Locate the cell with the specified text and output its (x, y) center coordinate. 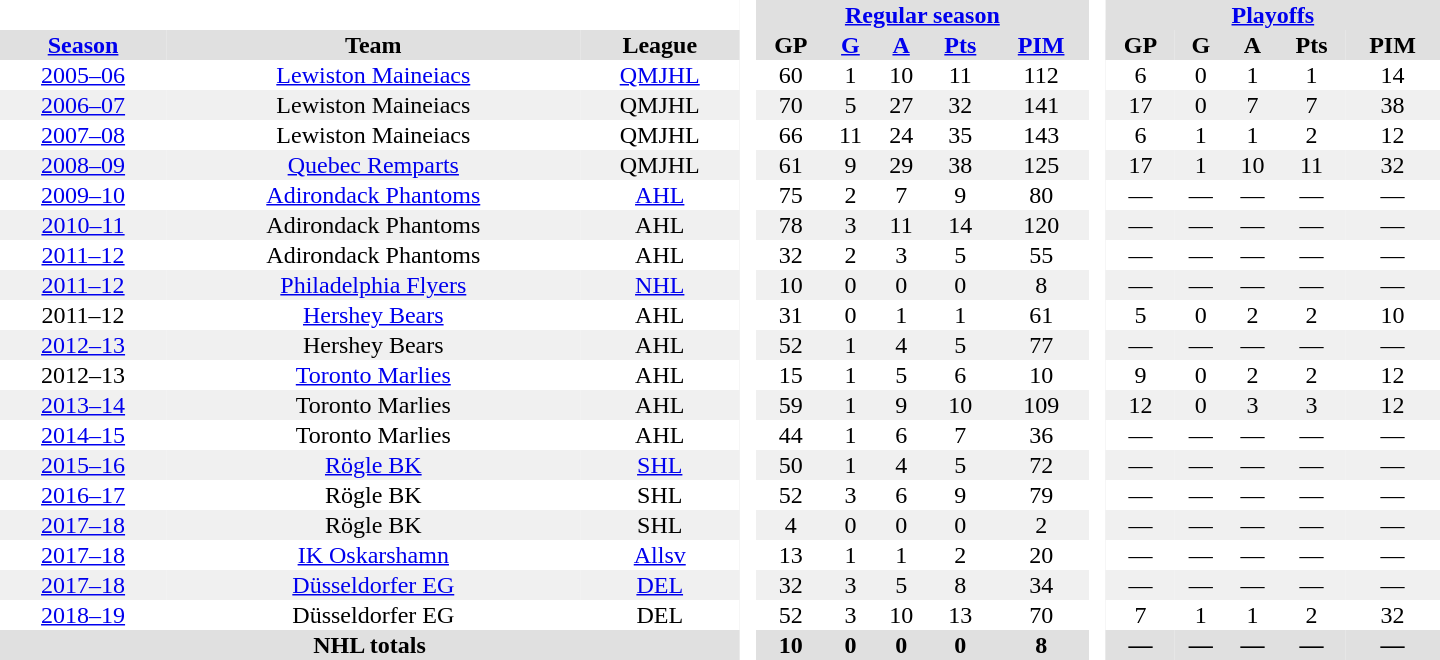
44 (790, 435)
2016–17 (83, 495)
60 (790, 75)
112 (1042, 75)
15 (790, 375)
24 (901, 135)
2010–11 (83, 225)
29 (901, 165)
120 (1042, 225)
75 (790, 195)
31 (790, 315)
2008–09 (83, 165)
79 (1042, 495)
125 (1042, 165)
Season (83, 45)
77 (1042, 345)
27 (901, 105)
2006–07 (83, 105)
Regular season (922, 15)
66 (790, 135)
Playoffs (1273, 15)
2007–08 (83, 135)
34 (1042, 585)
35 (960, 135)
2013–14 (83, 405)
55 (1042, 255)
80 (1042, 195)
NHL totals (370, 645)
Team (373, 45)
2009–10 (83, 195)
2005–06 (83, 75)
League (660, 45)
59 (790, 405)
2018–19 (83, 615)
36 (1042, 435)
20 (1042, 555)
Philadelphia Flyers (373, 285)
2015–16 (83, 465)
78 (790, 225)
NHL (660, 285)
143 (1042, 135)
109 (1042, 405)
IK Oskarshamn (373, 555)
Quebec Remparts (373, 165)
Allsv (660, 555)
50 (790, 465)
72 (1042, 465)
141 (1042, 105)
2014–15 (83, 435)
